Pinpoint the cell where the given text exists, returning its (X, Y) midpoint coordinate. 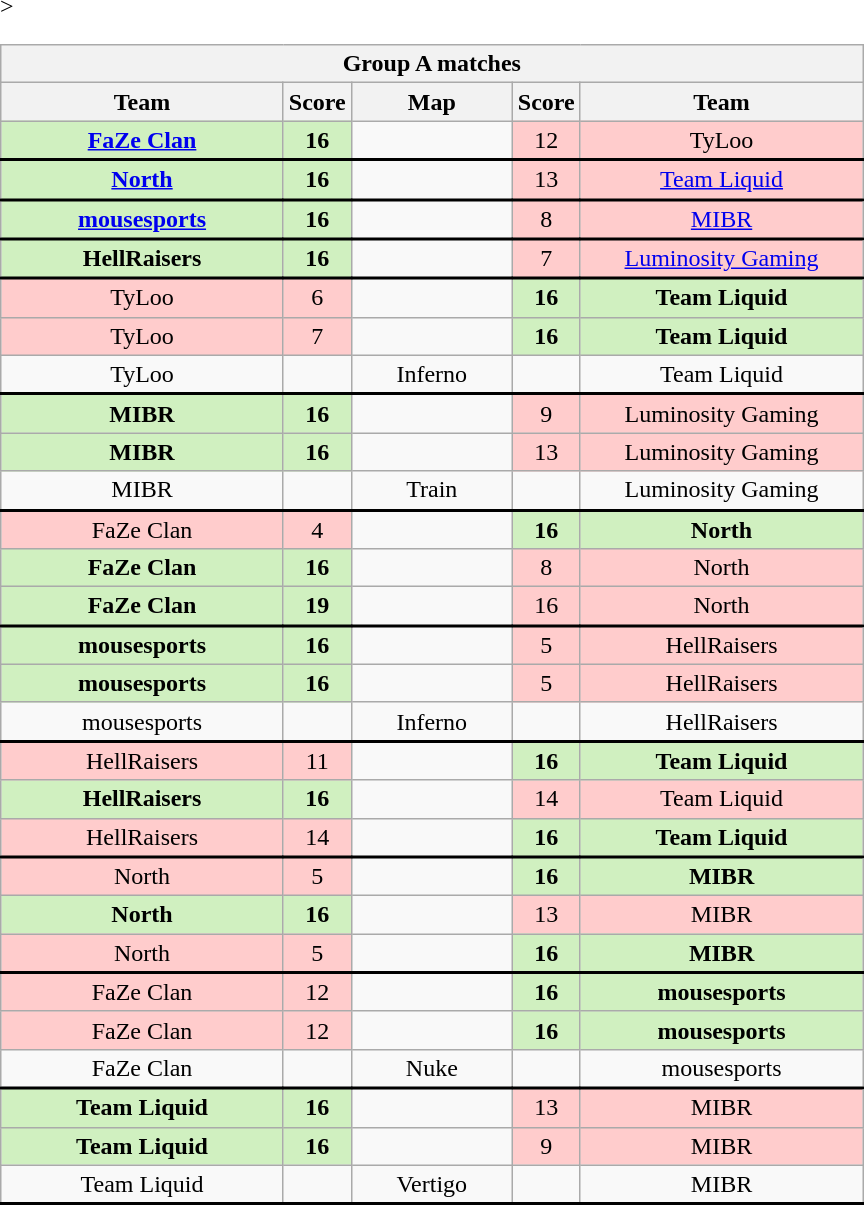
4 (317, 530)
Train (432, 490)
6 (317, 298)
Vertigo (432, 1184)
Group A matches (432, 64)
Nuke (432, 1068)
Map (432, 102)
11 (317, 760)
19 (317, 606)
